Return [X, Y] of the center of cell containing provided text 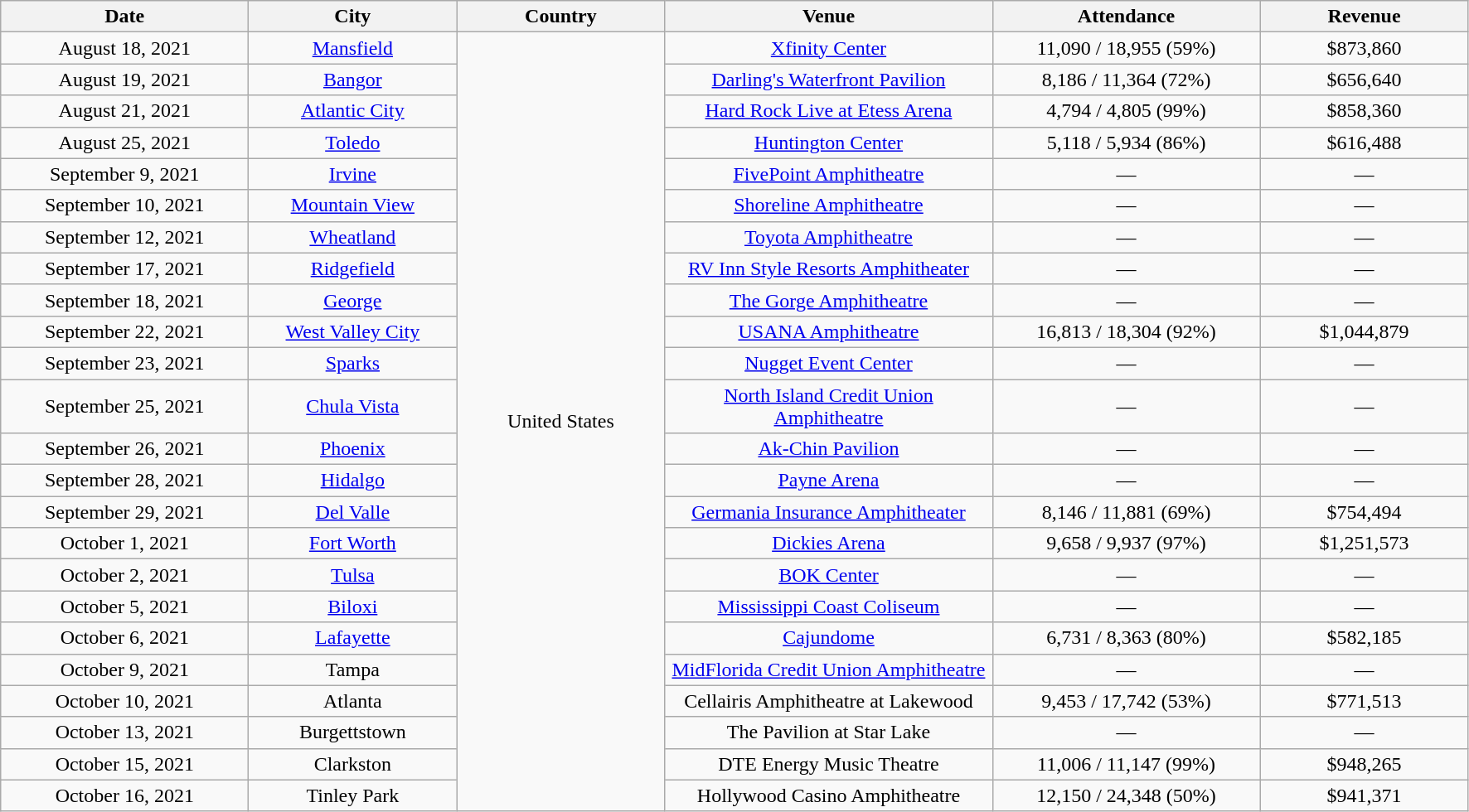
Clarkston [353, 764]
Tinley Park [353, 795]
August 21, 2021 [124, 111]
$656,640 [1365, 80]
United States [560, 422]
4,794 / 4,805 (99%) [1126, 111]
September 26, 2021 [124, 449]
Toledo [353, 143]
Xfinity Center [829, 48]
Date [124, 17]
August 18, 2021 [124, 48]
Hollywood Casino Amphitheatre [829, 795]
Wheatland [353, 237]
$771,513 [1365, 701]
6,731 / 8,363 (80%) [1126, 638]
George [353, 300]
$616,488 [1365, 143]
11,090 / 18,955 (59%) [1126, 48]
Ak-Chin Pavilion [829, 449]
Fort Worth [353, 544]
16,813 / 18,304 (92%) [1126, 331]
Germania Insurance Amphitheater [829, 512]
Chula Vista [353, 406]
USANA Amphitheatre [829, 331]
$948,265 [1365, 764]
$873,860 [1365, 48]
The Pavilion at Star Lake [829, 732]
5,118 / 5,934 (86%) [1126, 143]
Lafayette [353, 638]
October 1, 2021 [124, 544]
October 16, 2021 [124, 795]
September 10, 2021 [124, 205]
8,186 / 11,364 (72%) [1126, 80]
$858,360 [1365, 111]
Tulsa [353, 575]
Cellairis Amphitheatre at Lakewood [829, 701]
Dickies Arena [829, 544]
Biloxi [353, 607]
September 17, 2021 [124, 268]
$1,251,573 [1365, 544]
Attendance [1126, 17]
Darling's Waterfront Pavilion [829, 80]
Mountain View [353, 205]
Payne Arena [829, 481]
October 5, 2021 [124, 607]
9,453 / 17,742 (53%) [1126, 701]
Phoenix [353, 449]
North Island Credit Union Amphitheatre [829, 406]
DTE Energy Music Theatre [829, 764]
8,146 / 11,881 (69%) [1126, 512]
Del Valle [353, 512]
Nugget Event Center [829, 363]
The Gorge Amphitheatre [829, 300]
Tampa [353, 669]
Hard Rock Live at Etess Arena [829, 111]
$582,185 [1365, 638]
9,658 / 9,937 (97%) [1126, 544]
September 25, 2021 [124, 406]
Mansfield [353, 48]
September 28, 2021 [124, 481]
September 18, 2021 [124, 300]
Bangor [353, 80]
$1,044,879 [1365, 331]
$754,494 [1365, 512]
11,006 / 11,147 (99%) [1126, 764]
Mississippi Coast Coliseum [829, 607]
September 12, 2021 [124, 237]
October 2, 2021 [124, 575]
September 23, 2021 [124, 363]
Atlantic City [353, 111]
October 9, 2021 [124, 669]
Hidalgo [353, 481]
Revenue [1365, 17]
Ridgefield [353, 268]
West Valley City [353, 331]
RV Inn Style Resorts Amphitheater [829, 268]
City [353, 17]
August 19, 2021 [124, 80]
Huntington Center [829, 143]
October 15, 2021 [124, 764]
$941,371 [1365, 795]
September 9, 2021 [124, 174]
FivePoint Amphitheatre [829, 174]
Country [560, 17]
September 22, 2021 [124, 331]
MidFlorida Credit Union Amphitheatre [829, 669]
October 10, 2021 [124, 701]
September 29, 2021 [124, 512]
Cajundome [829, 638]
Shoreline Amphitheatre [829, 205]
August 25, 2021 [124, 143]
Sparks [353, 363]
Atlanta [353, 701]
Burgettstown [353, 732]
BOK Center [829, 575]
Toyota Amphitheatre [829, 237]
12,150 / 24,348 (50%) [1126, 795]
Irvine [353, 174]
October 13, 2021 [124, 732]
Venue [829, 17]
October 6, 2021 [124, 638]
